Determine the (x, y) coordinate at the center of the cell enclosing the given text.  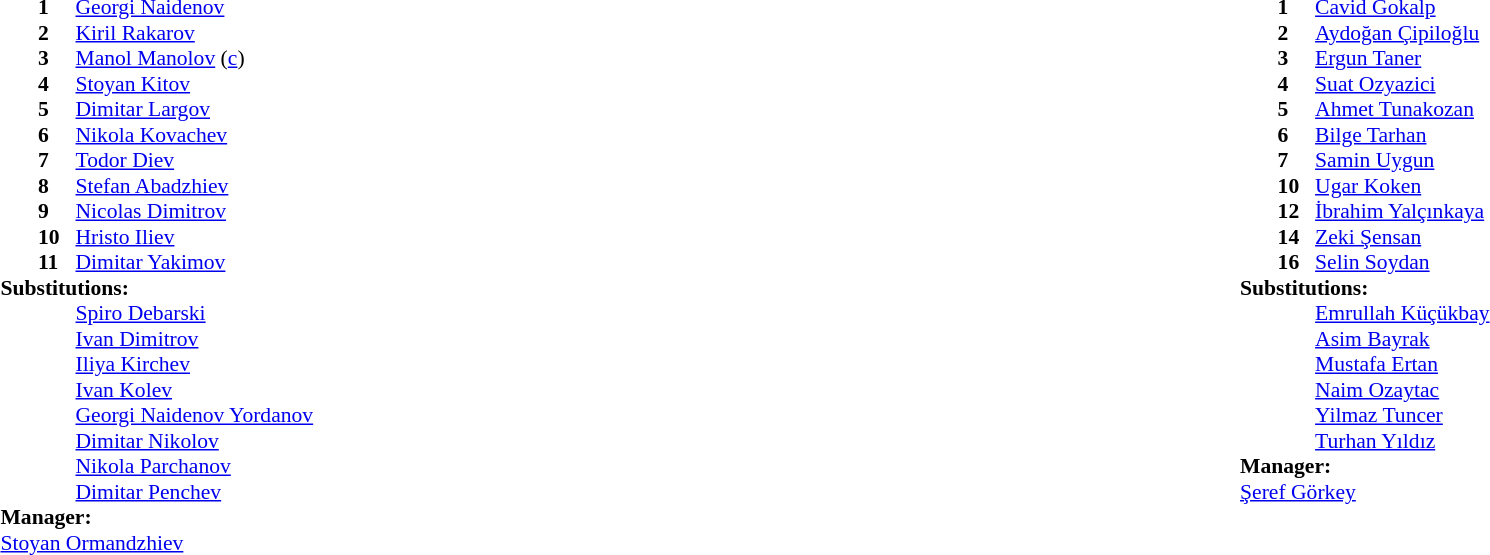
Nikola Parchanov (195, 467)
Stefan Abadzhiev (195, 186)
Emrullah Küçükbay (1402, 313)
Dimitar Penchev (195, 492)
Spiro Debarski (195, 313)
Dimitar Nikolov (195, 441)
Asim Bayrak (1402, 339)
Manol Manolov (c) (195, 59)
Georgi Naidenov Yordanov (195, 415)
Ahmet Tunakozan (1402, 109)
Bilge Tarhan (1402, 135)
16 (1297, 263)
Samin Uygun (1402, 161)
Stoyan Kitov (195, 84)
Yilmaz Tuncer (1402, 415)
14 (1297, 237)
Aydoğan Çipiloğlu (1402, 33)
8 (57, 186)
Kiril Rakarov (195, 33)
Nikola Kovachev (195, 135)
Ergun Taner (1402, 59)
Dimitar Largov (195, 109)
9 (57, 211)
Nicolas Dimitrov (195, 211)
Suat Ozyazici (1402, 84)
Dimitar Yakimov (195, 263)
12 (1297, 211)
Hristo Iliev (195, 237)
11 (57, 263)
Ivan Kolev (195, 390)
Ugar Koken (1402, 186)
Mustafa Ertan (1402, 365)
Zeki Şensan (1402, 237)
İbrahim Yalçınkaya (1402, 211)
Todor Diev (195, 161)
Naim Ozaytac (1402, 390)
Selin Soydan (1402, 263)
Turhan Yıldız (1402, 441)
Ivan Dimitrov (195, 339)
Iliya Kirchev (195, 365)
Şeref Görkey (1364, 492)
